Return the [x, y] coordinate for the center point of the cell that contains the specified text.  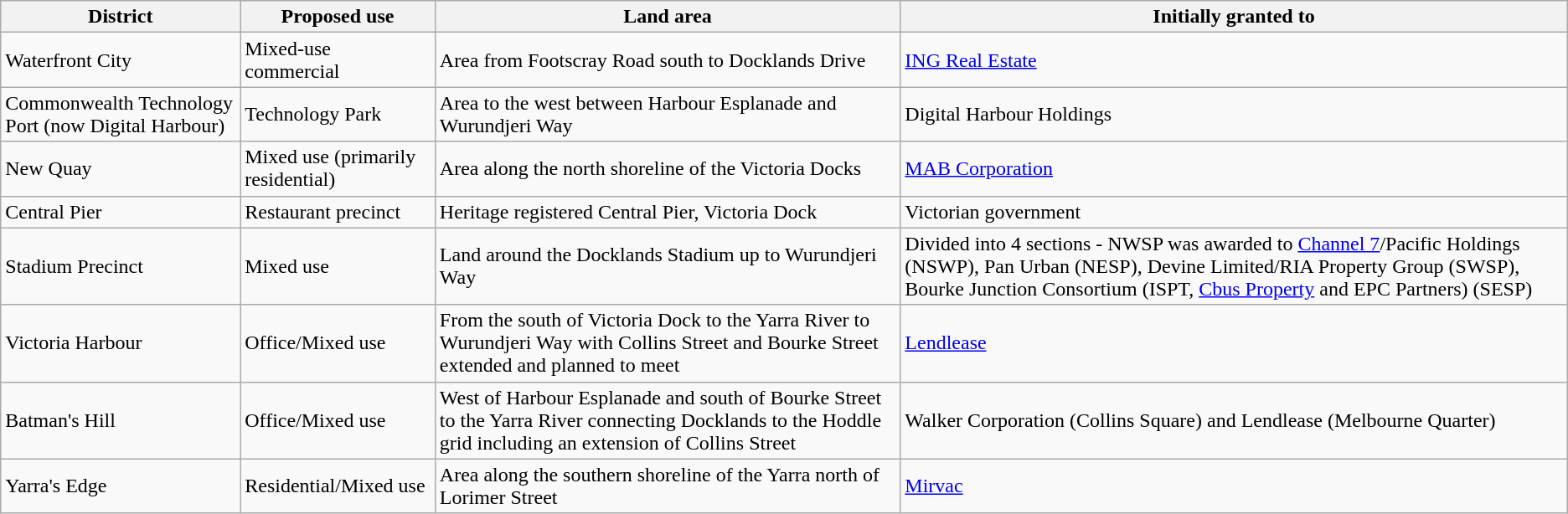
Stadium Precinct [121, 266]
Restaurant precinct [338, 212]
Residential/Mixed use [338, 486]
Mirvac [1234, 486]
Victorian government [1234, 212]
Batman's Hill [121, 420]
New Quay [121, 169]
Waterfront City [121, 60]
Land area [668, 17]
Area along the north shoreline of the Victoria Docks [668, 169]
Commonwealth Technology Port (now Digital Harbour) [121, 114]
Proposed use [338, 17]
Area from Footscray Road south to Docklands Drive [668, 60]
Central Pier [121, 212]
Mixed-use commercial [338, 60]
Digital Harbour Holdings [1234, 114]
Technology Park [338, 114]
Victoria Harbour [121, 343]
District [121, 17]
Lendlease [1234, 343]
Area to the west between Harbour Esplanade and Wurundjeri Way [668, 114]
Mixed use (primarily residential) [338, 169]
Walker Corporation (Collins Square) and Lendlease (Melbourne Quarter) [1234, 420]
From the south of Victoria Dock to the Yarra River to Wurundjeri Way with Collins Street and Bourke Street extended and planned to meet [668, 343]
Mixed use [338, 266]
Area along the southern shoreline of the Yarra north of Lorimer Street [668, 486]
Initially granted to [1234, 17]
ING Real Estate [1234, 60]
MAB Corporation [1234, 169]
Land around the Docklands Stadium up to Wurundjeri Way [668, 266]
Yarra's Edge [121, 486]
Heritage registered Central Pier, Victoria Dock [668, 212]
